Identify which cell holds the provided text, then report its [x, y] central coordinate. 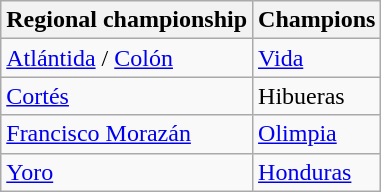
Francisco Morazán [127, 134]
Olimpia [317, 134]
Champions [317, 20]
Yoro [127, 172]
Cortés [127, 96]
Atlántida / Colón [127, 58]
Hibueras [317, 96]
Vida [317, 58]
Regional championship [127, 20]
Honduras [317, 172]
